For the text-containing cell, return its midpoint in [x, y] coordinate format. 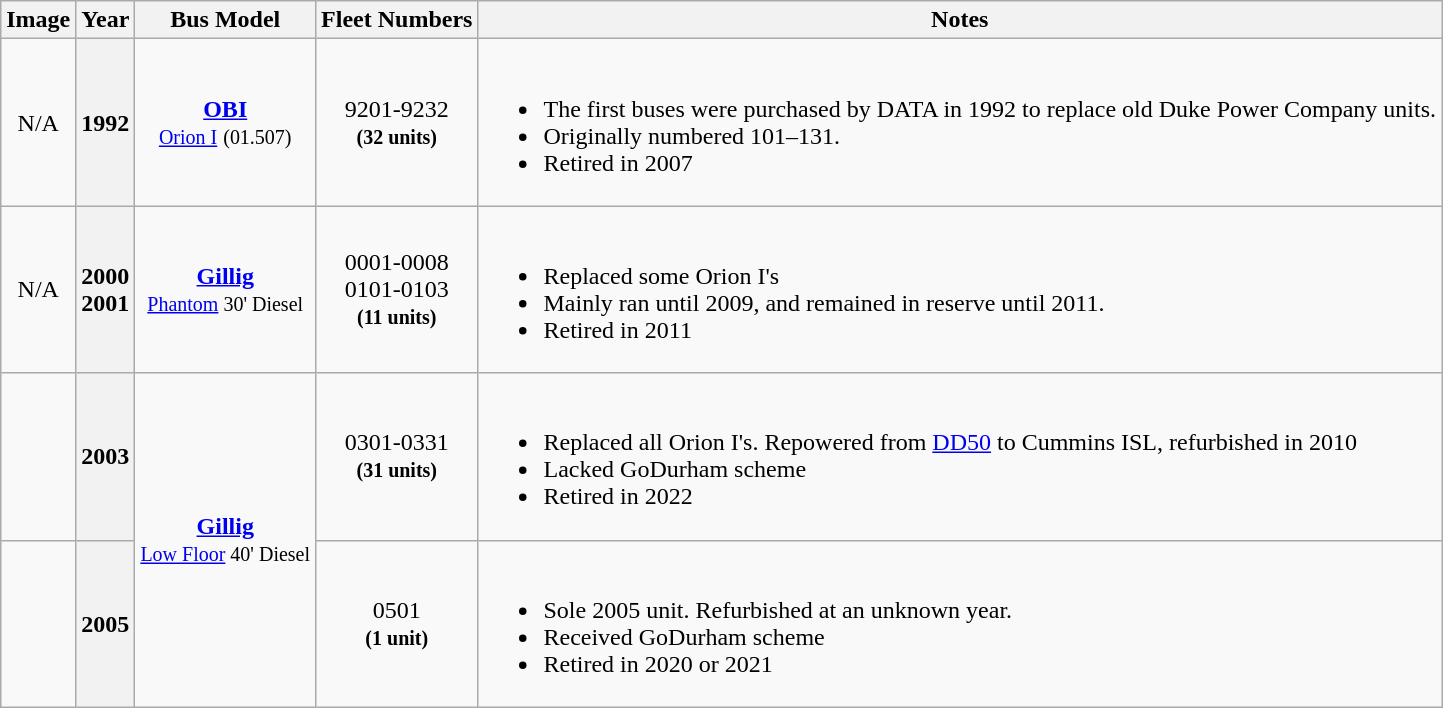
The first buses were purchased by DATA in 1992 to replace old Duke Power Company units.Originally numbered 101–131.Retired in 2007 [960, 122]
Fleet Numbers [397, 20]
0301-0331(31 units) [397, 456]
0001-00080101-0103(11 units) [397, 290]
Replaced some Orion I'sMainly ran until 2009, and remained in reserve until 2011.Retired in 2011 [960, 290]
0501(1 unit) [397, 624]
2005 [106, 624]
2003 [106, 456]
Replaced all Orion I's. Repowered from DD50 to Cummins ISL, refurbished in 2010Lacked GoDurham schemeRetired in 2022 [960, 456]
Sole 2005 unit. Refurbished at an unknown year.Received GoDurham schemeRetired in 2020 or 2021 [960, 624]
Notes [960, 20]
Year [106, 20]
OBIOrion I (01.507) [226, 122]
20002001 [106, 290]
GilligPhantom 30' Diesel [226, 290]
GilligLow Floor 40' Diesel [226, 540]
9201-9232(32 units) [397, 122]
1992 [106, 122]
Bus Model [226, 20]
Image [38, 20]
